Identify which cell holds the provided text, then report its (x, y) central coordinate. 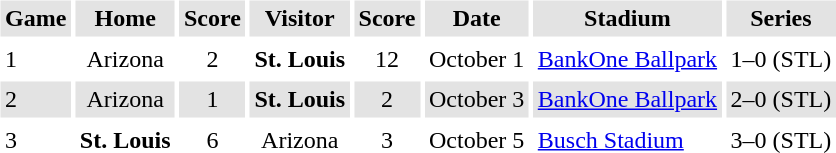
Game (35, 18)
October 3 (476, 100)
2–0 (STL) (781, 100)
Visitor (300, 18)
October 1 (476, 59)
12 (387, 59)
Home (125, 18)
Date (476, 18)
1–0 (STL) (781, 59)
Series (781, 18)
Stadium (627, 18)
